From the cell containing the given text, extract its center point as [x, y] coordinate. 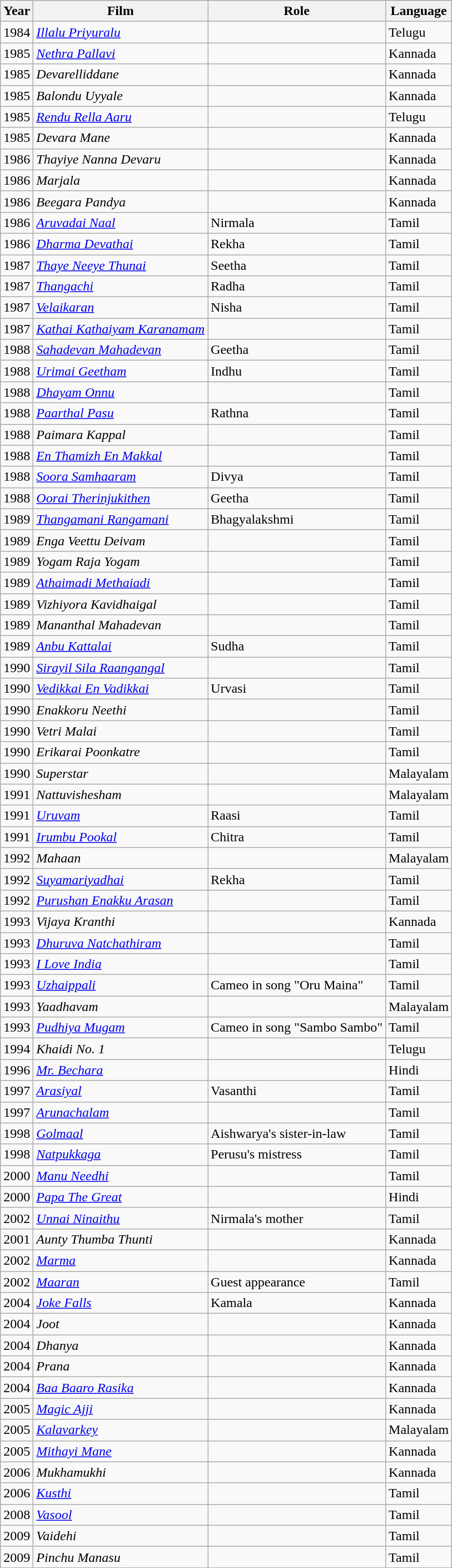
Kathai Kathaiyam Karanamam [121, 329]
Guest appearance [297, 1281]
Nisha [297, 308]
1984 [17, 32]
Purushan Enakku Arasan [121, 900]
Manu Needhi [121, 1176]
Golmaal [121, 1133]
Nirmala's mother [297, 1218]
Natpukkaga [121, 1155]
Erikarai Poonkatre [121, 752]
Aruvadai Naal [121, 223]
1994 [17, 1049]
Vijaya Kranthi [121, 921]
Unnai Ninaithu [121, 1218]
Mahaan [121, 858]
Dharma Devathai [121, 244]
Athaimadi Methaiadi [121, 583]
Baa Baaro Rasika [121, 1388]
Vasool [121, 1515]
2001 [17, 1239]
Magic Ajji [121, 1409]
Joke Falls [121, 1303]
Divya [297, 477]
Seetha [297, 265]
Maaran [121, 1281]
Khaidi No. 1 [121, 1049]
Pinchu Manasu [121, 1557]
Indhu [297, 371]
Kalavarkey [121, 1430]
Illalu Priyuralu [121, 32]
Sudha [297, 647]
Yaadhavam [121, 1007]
Raasi [297, 816]
Mithayi Mane [121, 1451]
Arunachalam [121, 1112]
Suyamariyadhai [121, 879]
Vaidehi [121, 1536]
Paarthal Pasu [121, 413]
Dhuruva Natchathiram [121, 943]
Urimai Geetham [121, 371]
Rathna [297, 413]
Papa The Great [121, 1197]
Mukhamukhi [121, 1472]
Uruvam [121, 816]
I Love India [121, 964]
Devarelliddane [121, 75]
Rendu Rella Aaru [121, 117]
Balondu Uyyale [121, 96]
Dhayam Onnu [121, 392]
Dhanya [121, 1345]
Thangachi [121, 287]
Nethra Pallavi [121, 53]
Bhagyalakshmi [297, 519]
Thayiye Nanna Devaru [121, 159]
Enakkoru Neethi [121, 710]
Velaikaran [121, 308]
Prana [121, 1367]
Perusu's mistress [297, 1155]
Mr. Bechara [121, 1070]
Paimara Kappal [121, 435]
Joot [121, 1324]
Radha [297, 287]
Cameo in song "Sambo Sambo" [297, 1028]
Pudhiya Mugam [121, 1028]
En Thamizh En Makkal [121, 456]
Soora Samhaaram [121, 477]
Nattuvishesham [121, 795]
Vetri Malai [121, 731]
Film [121, 11]
Cameo in song "Oru Maina" [297, 985]
2008 [17, 1515]
Aishwarya's sister-in-law [297, 1133]
Vizhiyora Kavidhaigal [121, 604]
Devara Mane [121, 138]
Nirmala [297, 223]
Kamala [297, 1303]
Language [419, 11]
Oorai Therinjukithen [121, 498]
Superstar [121, 773]
Sahadevan Mahadevan [121, 350]
Marjala [121, 180]
1996 [17, 1070]
Yogam Raja Yogam [121, 561]
Chitra [297, 837]
Urvasi [297, 689]
Role [297, 11]
Arasiyal [121, 1091]
Irumbu Pookal [121, 837]
Enga Veettu Deivam [121, 540]
Kusthi [121, 1493]
Thangamani Rangamani [121, 519]
Uzhaippali [121, 985]
Sirayil Sila Raangangal [121, 668]
Year [17, 11]
Thaye Neeye Thunai [121, 265]
Mananthal Mahadevan [121, 625]
Aunty Thumba Thunti [121, 1239]
Vasanthi [297, 1091]
Vedikkai En Vadikkai [121, 689]
Anbu Kattalai [121, 647]
Marma [121, 1260]
Beegara Pandya [121, 201]
